Identify which cell holds the provided text, then report its (X, Y) central coordinate. 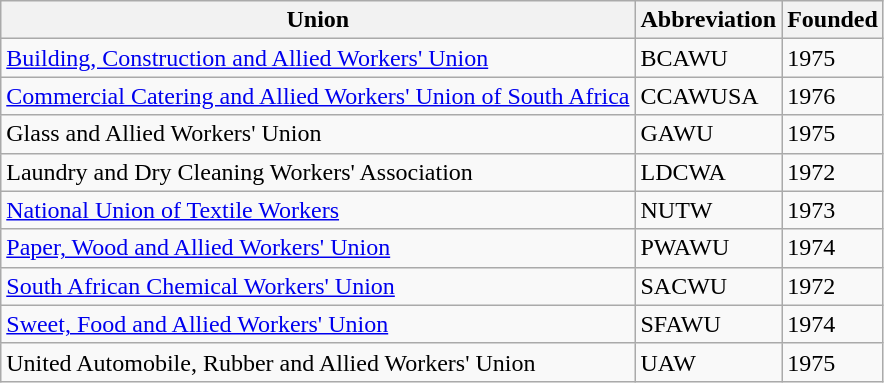
National Union of Textile Workers (318, 210)
1973 (833, 210)
BCAWU (708, 58)
PWAWU (708, 248)
Glass and Allied Workers' Union (318, 134)
Commercial Catering and Allied Workers' Union of South Africa (318, 96)
NUTW (708, 210)
GAWU (708, 134)
Building, Construction and Allied Workers' Union (318, 58)
Union (318, 20)
Laundry and Dry Cleaning Workers' Association (318, 172)
LDCWA (708, 172)
United Automobile, Rubber and Allied Workers' Union (318, 362)
UAW (708, 362)
SACWU (708, 286)
Abbreviation (708, 20)
South African Chemical Workers' Union (318, 286)
SFAWU (708, 324)
Founded (833, 20)
CCAWUSA (708, 96)
1976 (833, 96)
Paper, Wood and Allied Workers' Union (318, 248)
Sweet, Food and Allied Workers' Union (318, 324)
